Search for the cell housing the specified text and yield its [x, y] center coordinate. 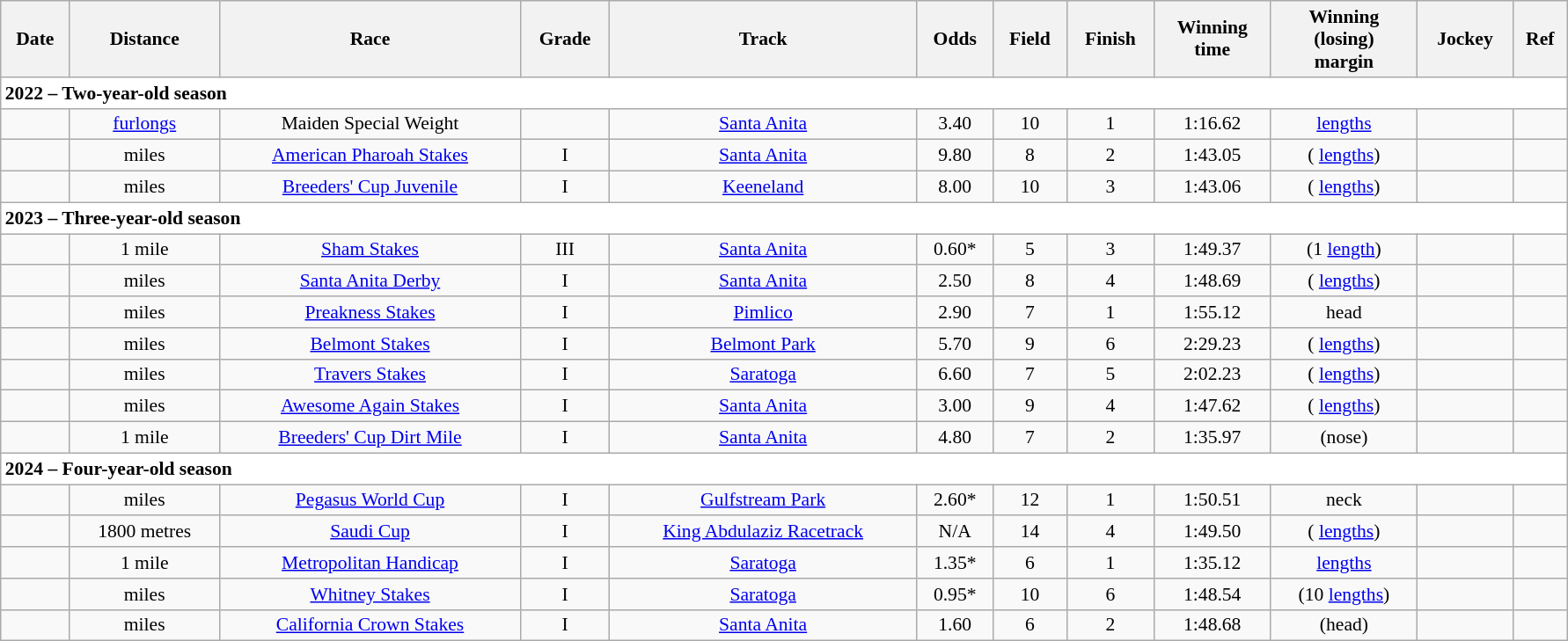
(10 lengths) [1345, 594]
4.80 [956, 438]
Belmont Stakes [370, 344]
1:48.68 [1213, 625]
Awesome Again Stakes [370, 406]
neck [1345, 500]
1:48.54 [1213, 594]
Santa Anita Derby [370, 281]
1.35* [956, 563]
1:16.62 [1213, 124]
(nose) [1345, 438]
1:49.37 [1213, 250]
Grade [565, 39]
Belmont Park [764, 344]
6.60 [956, 375]
14 [1029, 532]
3.00 [956, 406]
Keeneland [764, 187]
Pegasus World Cup [370, 500]
1:47.62 [1213, 406]
2.60* [956, 500]
Winning(losing)margin [1345, 39]
Whitney Stakes [370, 594]
King Abdulaziz Racetrack [764, 532]
Pimlico [764, 312]
2.90 [956, 312]
2.50 [956, 281]
Jockey [1465, 39]
Winningtime [1213, 39]
Saudi Cup [370, 532]
3.40 [956, 124]
8.00 [956, 187]
Distance [144, 39]
N/A [956, 532]
1:55.12 [1213, 312]
0.95* [956, 594]
Maiden Special Weight [370, 124]
Travers Stakes [370, 375]
12 [1029, 500]
5.70 [956, 344]
Breeders' Cup Dirt Mile [370, 438]
head [1345, 312]
Metropolitan Handicap [370, 563]
2024 – Four-year-old season [785, 469]
0.60* [956, 250]
Race [370, 39]
Breeders' Cup Juvenile [370, 187]
1:50.51 [1213, 500]
1:35.12 [1213, 563]
Ref [1540, 39]
furlongs [144, 124]
2:29.23 [1213, 344]
Preakness Stakes [370, 312]
1800 metres [144, 532]
(head) [1345, 625]
1:48.69 [1213, 281]
2023 – Three-year-old season [785, 218]
1.60 [956, 625]
III [565, 250]
Sham Stakes [370, 250]
Gulfstream Park [764, 500]
Finish [1110, 39]
1:35.97 [1213, 438]
2:02.23 [1213, 375]
(1 length) [1345, 250]
Odds [956, 39]
1:43.05 [1213, 156]
Field [1029, 39]
1:49.50 [1213, 532]
9.80 [956, 156]
Track [764, 39]
American Pharoah Stakes [370, 156]
1:43.06 [1213, 187]
2022 – Two-year-old season [785, 93]
Date [35, 39]
California Crown Stakes [370, 625]
